Determine the (x, y) coordinate at the center of the cell enclosing the given text.  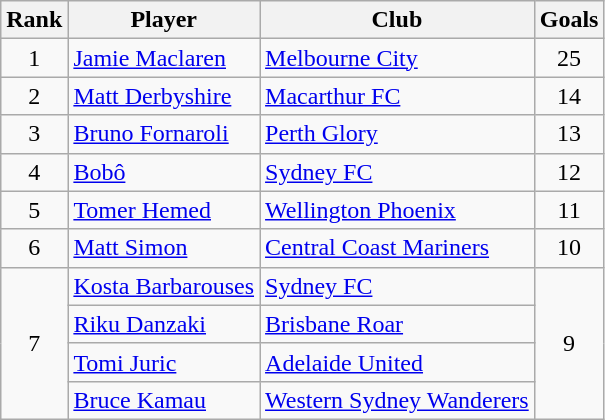
12 (569, 172)
10 (569, 248)
11 (569, 210)
Tomi Juric (164, 362)
Tomer Hemed (164, 210)
Melbourne City (398, 58)
Club (398, 20)
25 (569, 58)
Player (164, 20)
9 (569, 343)
Matt Derbyshire (164, 96)
Bruno Fornaroli (164, 134)
Kosta Barbarouses (164, 286)
1 (34, 58)
6 (34, 248)
Perth Glory (398, 134)
Bobô (164, 172)
Western Sydney Wanderers (398, 400)
13 (569, 134)
Riku Danzaki (164, 324)
5 (34, 210)
Jamie Maclaren (164, 58)
Brisbane Roar (398, 324)
14 (569, 96)
Rank (34, 20)
3 (34, 134)
Wellington Phoenix (398, 210)
Macarthur FC (398, 96)
Matt Simon (164, 248)
Adelaide United (398, 362)
4 (34, 172)
7 (34, 343)
2 (34, 96)
Goals (569, 20)
Central Coast Mariners (398, 248)
Bruce Kamau (164, 400)
